Provide the [X, Y] coordinate of the cell's center where the given text is located.  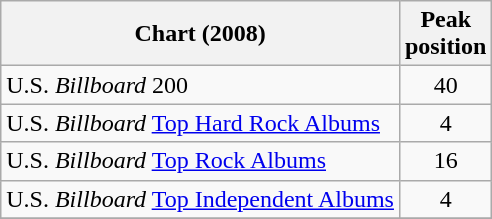
16 [445, 161]
Peakposition [445, 34]
U.S. Billboard Top Independent Albums [200, 199]
U.S. Billboard Top Hard Rock Albums [200, 123]
40 [445, 85]
U.S. Billboard Top Rock Albums [200, 161]
U.S. Billboard 200 [200, 85]
Chart (2008) [200, 34]
